Return the (X, Y) coordinate for the center point of the cell that contains the specified text.  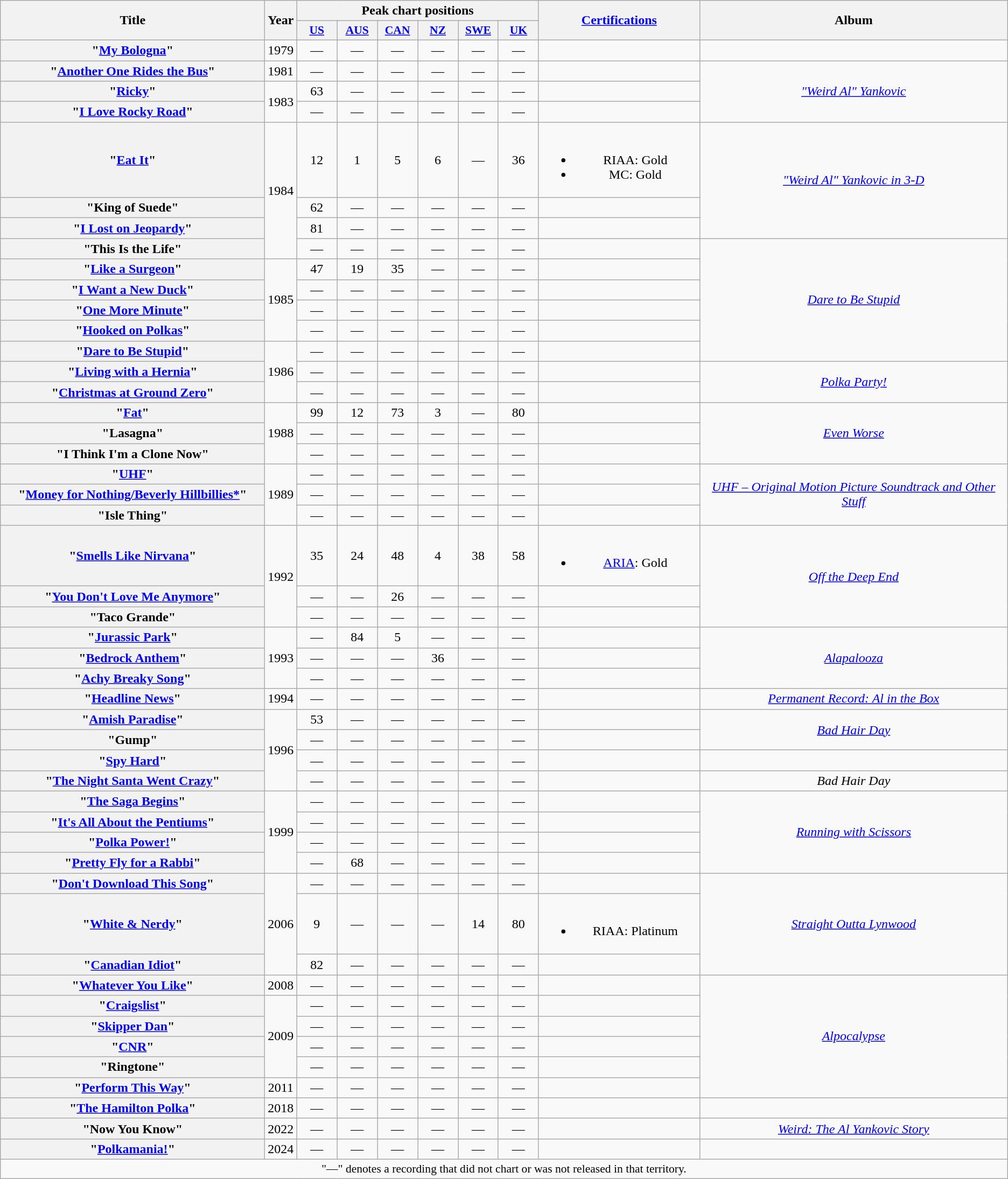
Even Worse (853, 433)
1992 (281, 576)
63 (317, 92)
58 (518, 556)
"The Night Santa Went Crazy" (132, 781)
"Eat It" (132, 160)
"Spy Hard" (132, 760)
1989 (281, 495)
"It's All About the Pentiums" (132, 822)
1985 (281, 300)
6 (438, 160)
1984 (281, 191)
1993 (281, 658)
US (317, 31)
"Fat" (132, 412)
48 (397, 556)
1994 (281, 699)
Year (281, 20)
Off the Deep End (853, 576)
CAN (397, 31)
Certifications (619, 20)
2024 (281, 1149)
19 (358, 269)
"Isle Thing" (132, 515)
"Perform This Way" (132, 1087)
"Taco Grande" (132, 617)
73 (397, 412)
9 (317, 924)
AUS (358, 31)
UK (518, 31)
"Weird Al" Yankovic (853, 91)
68 (358, 863)
"One More Minute" (132, 310)
RIAA: GoldMC: Gold (619, 160)
4 (438, 556)
Dare to Be Stupid (853, 300)
"Headline News" (132, 699)
1983 (281, 102)
2022 (281, 1128)
"Like a Surgeon" (132, 269)
"My Bologna" (132, 50)
2008 (281, 985)
2018 (281, 1108)
53 (317, 719)
1988 (281, 433)
"The Hamilton Polka" (132, 1108)
"Polkamania!" (132, 1149)
"Ricky" (132, 92)
"Whatever You Like" (132, 985)
"Weird Al" Yankovic in 3-D (853, 180)
Weird: The Al Yankovic Story (853, 1128)
"—" denotes a recording that did not chart or was not released in that territory. (504, 1169)
"I Want a New Duck" (132, 290)
"Amish Paradise" (132, 719)
26 (397, 596)
2006 (281, 924)
"Bedrock Anthem" (132, 658)
"Smells Like Nirvana" (132, 556)
Peak chart positions (418, 11)
"You Don't Love Me Anymore" (132, 596)
Alapalooza (853, 658)
99 (317, 412)
"Money for Nothing/Beverly Hillbillies*" (132, 495)
24 (358, 556)
"White & Nerdy" (132, 924)
1 (358, 160)
"The Saga Begins" (132, 801)
"Don't Download This Song" (132, 883)
"Gump" (132, 740)
"Now You Know" (132, 1128)
Album (853, 20)
"Ringtone" (132, 1067)
"Pretty Fly for a Rabbi" (132, 863)
"Another One Rides the Bus" (132, 71)
84 (358, 637)
"Living with a Hernia" (132, 371)
"Jurassic Park" (132, 637)
1979 (281, 50)
38 (478, 556)
Alpocalypse (853, 1036)
3 (438, 412)
"CNR" (132, 1047)
"Christmas at Ground Zero" (132, 392)
14 (478, 924)
"I Lost on Jeopardy" (132, 228)
47 (317, 269)
2009 (281, 1036)
2011 (281, 1087)
Polka Party! (853, 382)
"Dare to Be Stupid" (132, 351)
"I Think I'm a Clone Now" (132, 454)
Permanent Record: Al in the Box (853, 699)
"UHF" (132, 474)
"Canadian Idiot" (132, 965)
1996 (281, 750)
82 (317, 965)
"Hooked on Polkas" (132, 331)
"Skipper Dan" (132, 1026)
"King of Suede" (132, 208)
1999 (281, 832)
81 (317, 228)
RIAA: Platinum (619, 924)
1986 (281, 371)
UHF – Original Motion Picture Soundtrack and Other Stuff (853, 495)
"This Is the Life" (132, 249)
Title (132, 20)
62 (317, 208)
1981 (281, 71)
ARIA: Gold (619, 556)
"Lasagna" (132, 433)
Straight Outta Lynwood (853, 924)
"I Love Rocky Road" (132, 112)
"Achy Breaky Song" (132, 678)
NZ (438, 31)
"Polka Power!" (132, 843)
Running with Scissors (853, 832)
SWE (478, 31)
"Craigslist" (132, 1006)
